Search for the cell housing the specified text and yield its (X, Y) center coordinate. 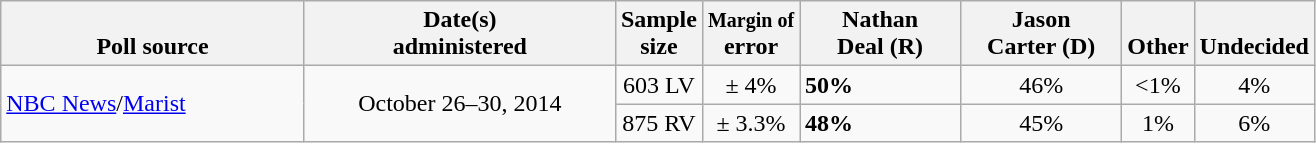
NathanDeal (R) (880, 34)
Samplesize (658, 34)
<1% (1158, 85)
Undecided (1254, 34)
± 4% (750, 85)
50% (880, 85)
46% (1042, 85)
JasonCarter (D) (1042, 34)
6% (1254, 123)
45% (1042, 123)
Poll source (153, 34)
NBC News/Marist (153, 104)
Date(s)administered (460, 34)
603 LV (658, 85)
875 RV (658, 123)
October 26–30, 2014 (460, 104)
48% (880, 123)
Other (1158, 34)
4% (1254, 85)
± 3.3% (750, 123)
1% (1158, 123)
Margin oferror (750, 34)
